Return the [X, Y] coordinate for the center point of the cell that contains the specified text.  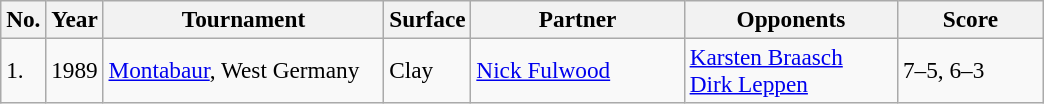
Year [74, 19]
Karsten Braasch Dirk Leppen [790, 70]
Clay [428, 70]
Score [971, 19]
Surface [428, 19]
Nick Fulwood [578, 70]
No. [24, 19]
7–5, 6–3 [971, 70]
Montabaur, West Germany [244, 70]
1. [24, 70]
Tournament [244, 19]
1989 [74, 70]
Partner [578, 19]
Opponents [790, 19]
